Capture the cell that displays the provided text and extract its (X, Y) central coordinate. 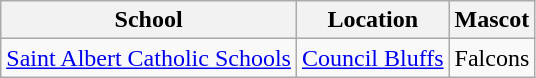
Mascot (492, 20)
Falcons (492, 58)
Council Bluffs (372, 58)
Location (372, 20)
School (149, 20)
Saint Albert Catholic Schools (149, 58)
